Locate the cell with the specified text and output its (x, y) center coordinate. 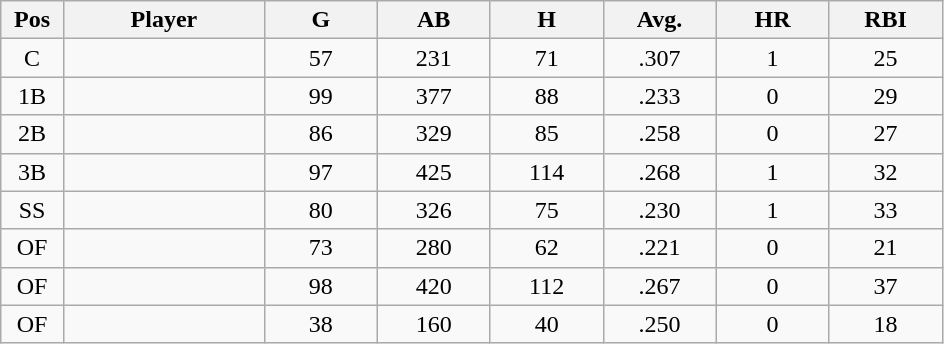
38 (320, 324)
85 (546, 134)
SS (32, 210)
Avg. (660, 20)
377 (434, 96)
.307 (660, 58)
Pos (32, 20)
160 (434, 324)
HR (772, 20)
326 (434, 210)
75 (546, 210)
25 (886, 58)
.221 (660, 248)
37 (886, 286)
62 (546, 248)
32 (886, 172)
.258 (660, 134)
3B (32, 172)
.267 (660, 286)
.233 (660, 96)
112 (546, 286)
.268 (660, 172)
C (32, 58)
.250 (660, 324)
29 (886, 96)
57 (320, 58)
1B (32, 96)
425 (434, 172)
99 (320, 96)
88 (546, 96)
114 (546, 172)
231 (434, 58)
.230 (660, 210)
98 (320, 286)
40 (546, 324)
97 (320, 172)
G (320, 20)
86 (320, 134)
73 (320, 248)
280 (434, 248)
420 (434, 286)
2B (32, 134)
AB (434, 20)
RBI (886, 20)
71 (546, 58)
Player (164, 20)
21 (886, 248)
27 (886, 134)
H (546, 20)
33 (886, 210)
18 (886, 324)
329 (434, 134)
80 (320, 210)
